Detect which cell encompasses the target text, then output its [x, y] center coordinate. 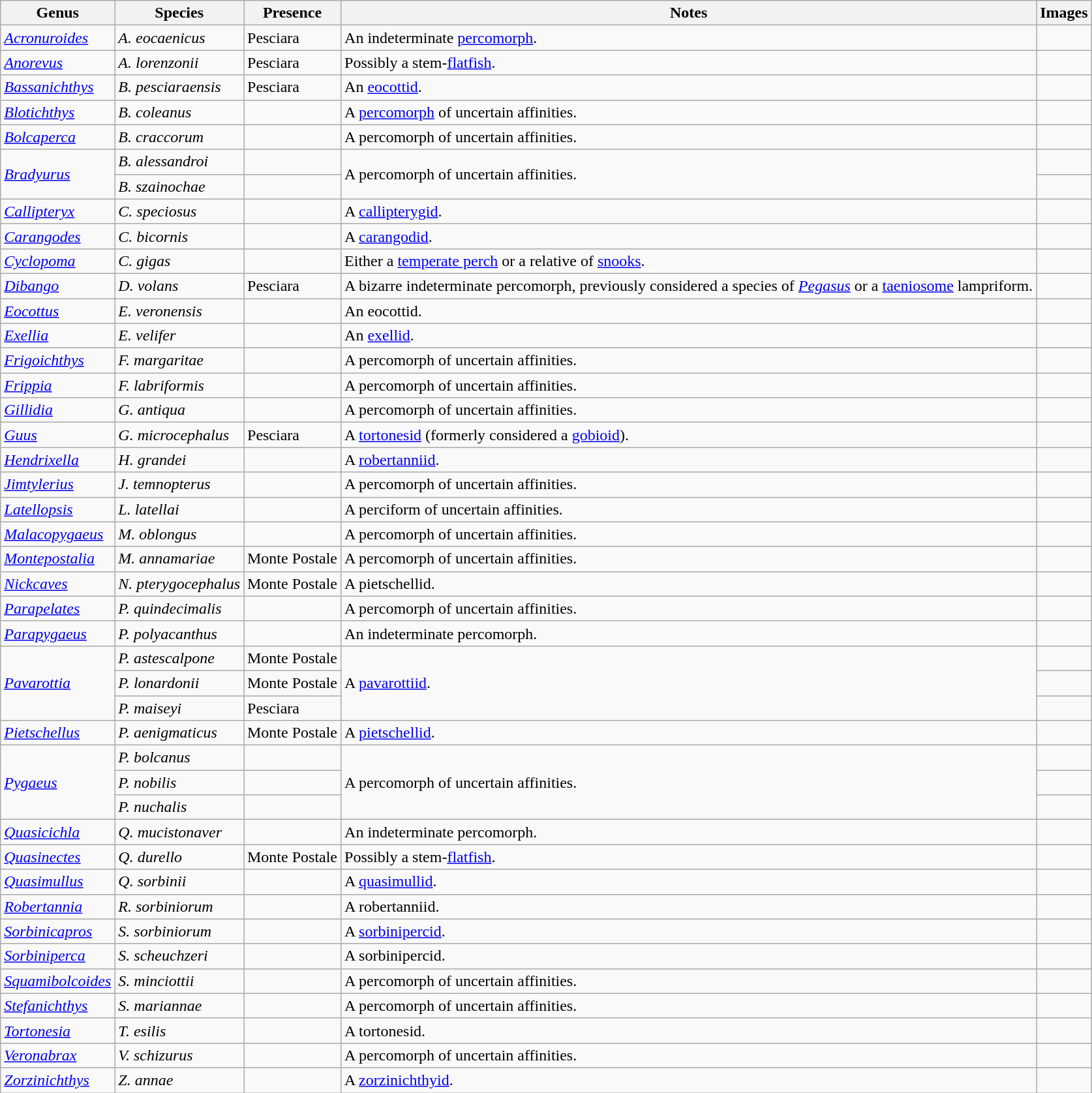
Parapygaeus [57, 633]
G. microcephalus [179, 435]
Carangodes [57, 236]
M. oblongus [179, 534]
An exellid. [689, 336]
Exellia [57, 336]
Q. sorbinii [179, 882]
Cyclopoma [57, 261]
Either a temperate perch or a relative of snooks. [689, 261]
Callipteryx [57, 211]
C. gigas [179, 261]
Presence [292, 13]
Sorbiniperca [57, 956]
A pavarottiid. [689, 683]
C. bicornis [179, 236]
Pavarottia [57, 683]
Bolcaperca [57, 137]
Hendrixella [57, 460]
S. scheuchzeri [179, 956]
Sorbinicapros [57, 931]
Gillidia [57, 410]
B. alessandroi [179, 162]
P. quindecimalis [179, 608]
Squamibolcoides [57, 981]
A. lorenzonii [179, 63]
Bradyurus [57, 174]
Veronabrax [57, 1055]
Images [1064, 13]
Notes [689, 13]
D. volans [179, 286]
Zorzinichthys [57, 1080]
A. eocaenicus [179, 38]
Genus [57, 13]
B. pesciaraensis [179, 87]
Robertannia [57, 906]
Quasicichla [57, 832]
Latellopsis [57, 509]
Stefanichthys [57, 1006]
P. bolcanus [179, 758]
Malacopygaeus [57, 534]
Dibango [57, 286]
J. temnopterus [179, 485]
Q. durello [179, 857]
P. polyacanthus [179, 633]
Anorevus [57, 63]
P. aenigmaticus [179, 733]
Tortonesia [57, 1030]
S. sorbiniorum [179, 931]
A perciform of uncertain affinities. [689, 509]
R. sorbiniorum [179, 906]
F. labriformis [179, 385]
Montepostalia [57, 559]
A tortonesid (formerly considered a gobioid). [689, 435]
E. veronensis [179, 311]
Acronuroides [57, 38]
A zorzinichthyid. [689, 1080]
H. grandei [179, 460]
E. velifer [179, 336]
A bizarre indeterminate percomorph, previously considered a species of Pegasus or a taeniosome lampriform. [689, 286]
Z. annae [179, 1080]
Q. mucistonaver [179, 832]
B. coleanus [179, 112]
Frigoichthys [57, 361]
A carangodid. [689, 236]
N. pterygocephalus [179, 584]
M. annamariae [179, 559]
A quasimullid. [689, 882]
F. margaritae [179, 361]
S. mariannae [179, 1006]
B. craccorum [179, 137]
S. minciottii [179, 981]
Species [179, 13]
L. latellai [179, 509]
P. nuchalis [179, 807]
B. szainochae [179, 187]
P. maiseyi [179, 708]
P. nobilis [179, 783]
P. astescalpone [179, 658]
Quasinectes [57, 857]
Quasimullus [57, 882]
P. lonardonii [179, 683]
Pygaeus [57, 783]
T. esilis [179, 1030]
A callipterygid. [689, 211]
Jimtylerius [57, 485]
Bassanichthys [57, 87]
A tortonesid. [689, 1030]
Pietschellus [57, 733]
Eocottus [57, 311]
Parapelates [57, 608]
Frippia [57, 385]
G. antiqua [179, 410]
V. schizurus [179, 1055]
Guus [57, 435]
Nickcaves [57, 584]
C. speciosus [179, 211]
Blotichthys [57, 112]
